Scan for the cell matching the given text and deliver its (X, Y) coordinate at center. 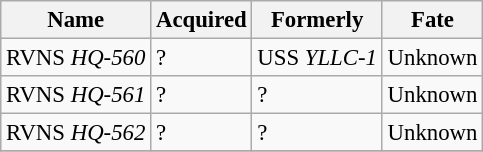
Fate (432, 20)
RVNS HQ-561 (76, 95)
RVNS HQ-562 (76, 133)
RVNS HQ-560 (76, 58)
Formerly (317, 20)
Acquired (202, 20)
USS YLLC-1 (317, 58)
Name (76, 20)
